Search for the cell housing the specified text and yield its (x, y) center coordinate. 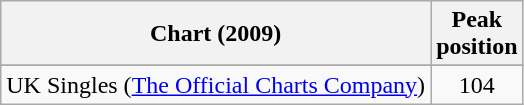
Peakposition (477, 34)
Chart (2009) (216, 34)
UK Singles (The Official Charts Company) (216, 85)
104 (477, 85)
